Search for the cell housing the specified text and yield its [x, y] center coordinate. 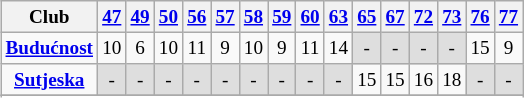
77 [508, 17]
67 [395, 17]
47 [112, 17]
57 [225, 17]
59 [282, 17]
18 [452, 80]
73 [452, 17]
50 [168, 17]
Sutjeska [50, 80]
76 [480, 17]
14 [338, 48]
Budućnost [50, 48]
49 [140, 17]
72 [423, 17]
63 [338, 17]
65 [367, 17]
60 [310, 17]
58 [253, 17]
Club [50, 17]
16 [423, 80]
56 [197, 17]
6 [140, 48]
